Scan for the cell matching the given text and deliver its (x, y) coordinate at center. 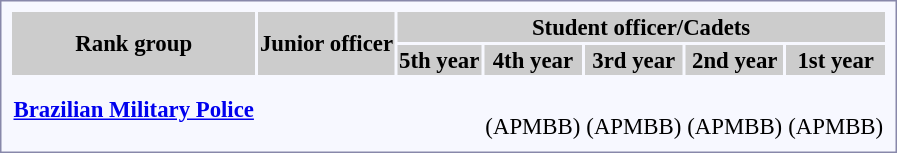
1st year (836, 60)
4th year (533, 60)
5th year (440, 60)
Student officer/Cadets (642, 27)
Brazilian Military Police (134, 110)
Rank group (134, 44)
2nd year (735, 60)
Junior officer (326, 44)
3rd year (634, 60)
